For the text-containing cell, return its midpoint in [x, y] coordinate format. 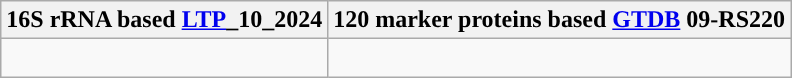
16S rRNA based LTP_10_2024 [164, 20]
120 marker proteins based GTDB 09-RS220 [560, 20]
